Detect which cell encompasses the target text, then output its [x, y] center coordinate. 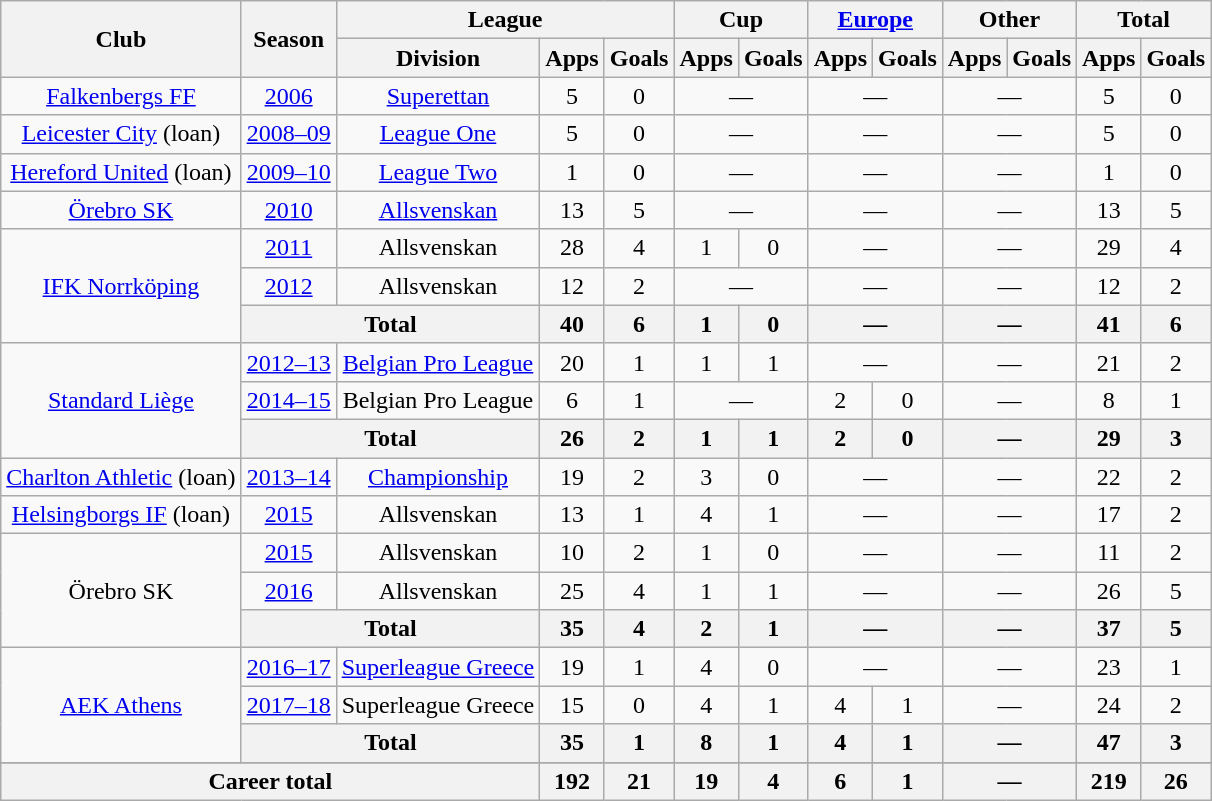
192 [572, 781]
2009–10 [288, 172]
47 [1109, 743]
IFK Norrköping [121, 286]
10 [572, 553]
37 [1109, 629]
Helsingborgs IF (loan) [121, 515]
219 [1109, 781]
11 [1109, 553]
Division [438, 58]
AEK Athens [121, 705]
2017–18 [288, 705]
2008–09 [288, 134]
Europe [875, 20]
Club [121, 39]
2016 [288, 591]
25 [572, 591]
Season [288, 39]
League One [438, 134]
Other [1009, 20]
2016–17 [288, 667]
23 [1109, 667]
24 [1109, 705]
Charlton Athletic (loan) [121, 477]
2010 [288, 210]
League Two [438, 172]
Standard Liège [121, 400]
2013–14 [288, 477]
League [505, 20]
40 [572, 324]
Cup [741, 20]
15 [572, 705]
Championship [438, 477]
17 [1109, 515]
2014–15 [288, 400]
2006 [288, 96]
41 [1109, 324]
2011 [288, 248]
Leicester City (loan) [121, 134]
20 [572, 362]
Hereford United (loan) [121, 172]
Career total [270, 781]
Superettan [438, 96]
22 [1109, 477]
2012–13 [288, 362]
Falkenbergs FF [121, 96]
2012 [288, 286]
28 [572, 248]
